Identify which cell holds the provided text, then report its [x, y] central coordinate. 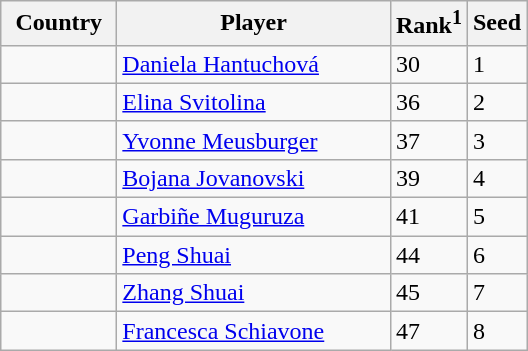
4 [496, 178]
44 [428, 255]
Daniela Hantuchová [254, 64]
Garbiñe Muguruza [254, 217]
Elina Svitolina [254, 102]
1 [496, 64]
36 [428, 102]
3 [496, 140]
47 [428, 331]
7 [496, 293]
41 [428, 217]
Francesca Schiavone [254, 331]
Seed [496, 24]
Zhang Shuai [254, 293]
Peng Shuai [254, 255]
5 [496, 217]
37 [428, 140]
Bojana Jovanovski [254, 178]
30 [428, 64]
Yvonne Meusburger [254, 140]
6 [496, 255]
8 [496, 331]
Rank1 [428, 24]
Player [254, 24]
Country [59, 24]
2 [496, 102]
45 [428, 293]
39 [428, 178]
